From the cell containing the given text, extract its center point as [x, y] coordinate. 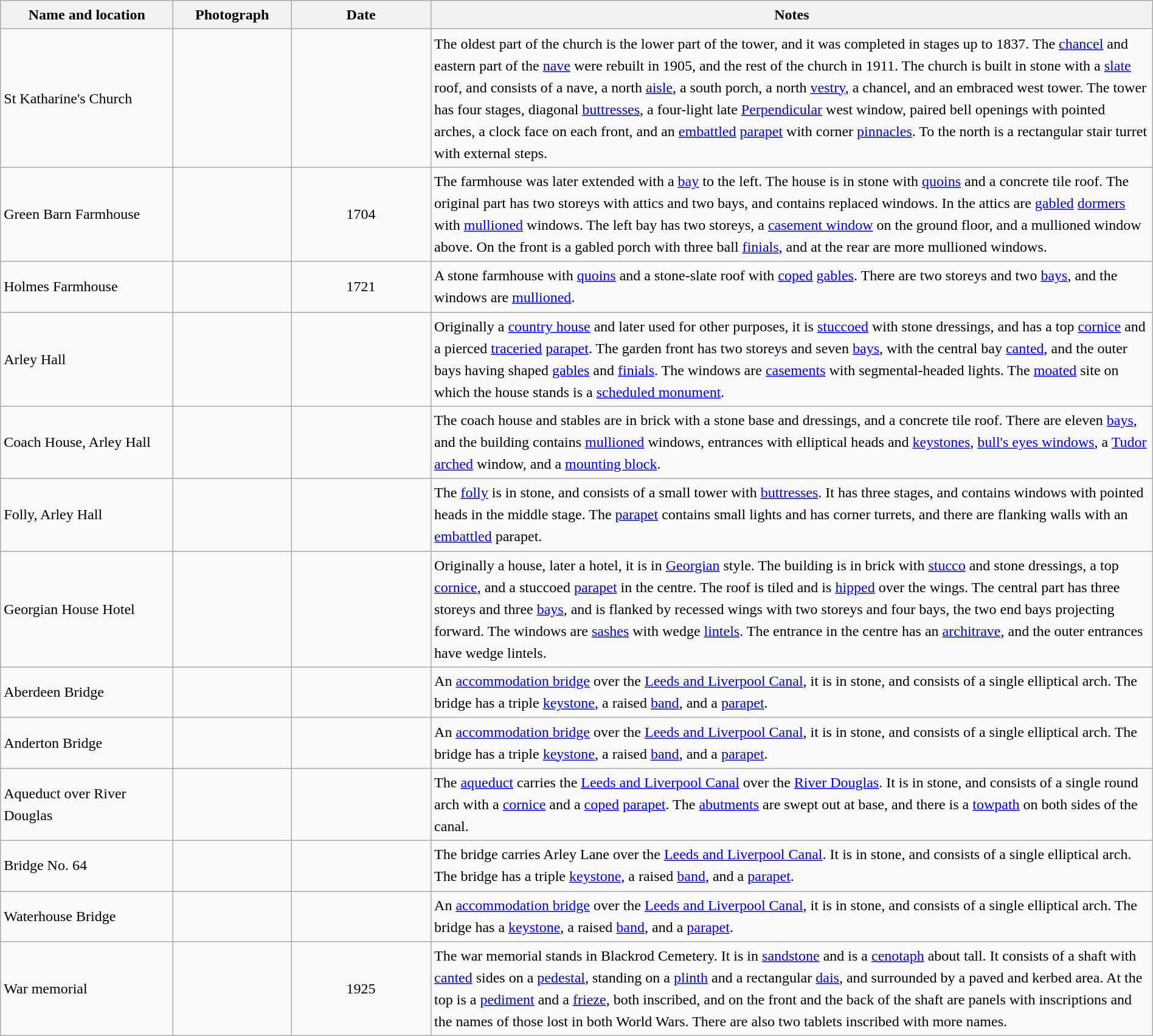
St Katharine's Church [87, 98]
Bridge No. 64 [87, 866]
A stone farmhouse with quoins and a stone-slate roof with coped gables. There are two storeys and two bays, and the windows are mullioned. [792, 287]
Anderton Bridge [87, 743]
1925 [361, 989]
Name and location [87, 15]
Notes [792, 15]
Green Barn Farmhouse [87, 214]
Date [361, 15]
Holmes Farmhouse [87, 287]
1721 [361, 287]
War memorial [87, 989]
Waterhouse Bridge [87, 917]
Photograph [232, 15]
Arley Hall [87, 359]
Coach House, Arley Hall [87, 443]
Georgian House Hotel [87, 609]
Aberdeen Bridge [87, 692]
Aqueduct over River Douglas [87, 804]
1704 [361, 214]
Folly, Arley Hall [87, 514]
